Capture the cell that displays the provided text and extract its (X, Y) central coordinate. 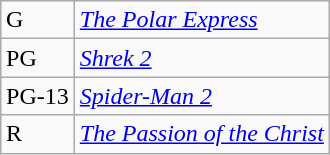
Spider-Man 2 (202, 96)
PG-13 (38, 96)
R (38, 134)
Shrek 2 (202, 58)
G (38, 20)
The Passion of the Christ (202, 134)
PG (38, 58)
The Polar Express (202, 20)
